Detect which cell encompasses the target text, then output its [x, y] center coordinate. 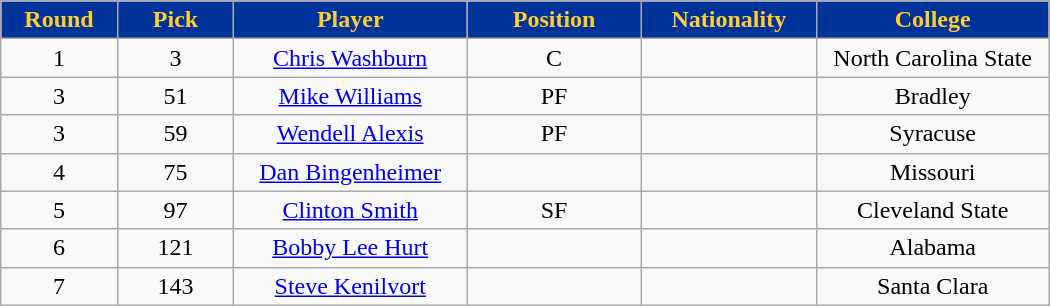
1 [59, 58]
59 [175, 134]
SF [554, 210]
Bobby Lee Hurt [350, 248]
College [932, 20]
97 [175, 210]
C [554, 58]
Nationality [728, 20]
Wendell Alexis [350, 134]
Mike Williams [350, 96]
Alabama [932, 248]
6 [59, 248]
Clinton Smith [350, 210]
Chris Washburn [350, 58]
Syracuse [932, 134]
Player [350, 20]
Round [59, 20]
Cleveland State [932, 210]
121 [175, 248]
7 [59, 286]
Steve Kenilvort [350, 286]
Position [554, 20]
North Carolina State [932, 58]
Bradley [932, 96]
Missouri [932, 172]
75 [175, 172]
4 [59, 172]
5 [59, 210]
51 [175, 96]
Dan Bingenheimer [350, 172]
Pick [175, 20]
Santa Clara [932, 286]
143 [175, 286]
